Provide the [x, y] coordinate of the cell's center where the given text is located.  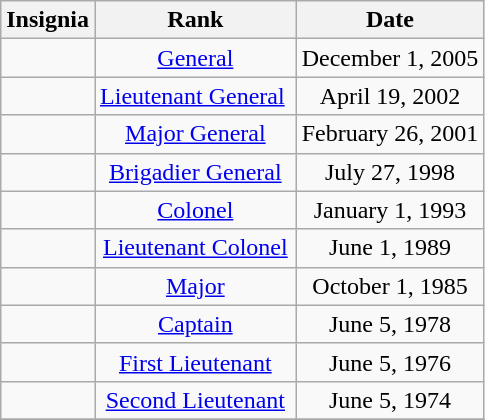
February 26, 2001 [390, 134]
April 19, 2002 [390, 96]
June 5, 1974 [390, 400]
Brigadier General [196, 172]
Second Lieutenant [196, 400]
Major General [196, 134]
Lieutenant Colonel [196, 248]
June 5, 1976 [390, 362]
Date [390, 20]
Insignia [48, 20]
July 27, 1998 [390, 172]
Captain [196, 324]
First Lieutenant [196, 362]
Rank [196, 20]
Colonel [196, 210]
June 5, 1978 [390, 324]
January 1, 1993 [390, 210]
October 1, 1985 [390, 286]
Lieutenant General [196, 96]
June 1, 1989 [390, 248]
General [196, 58]
December 1, 2005 [390, 58]
Major [196, 286]
